Extract the [X, Y] coordinate from the center of the cell holding the provided text.  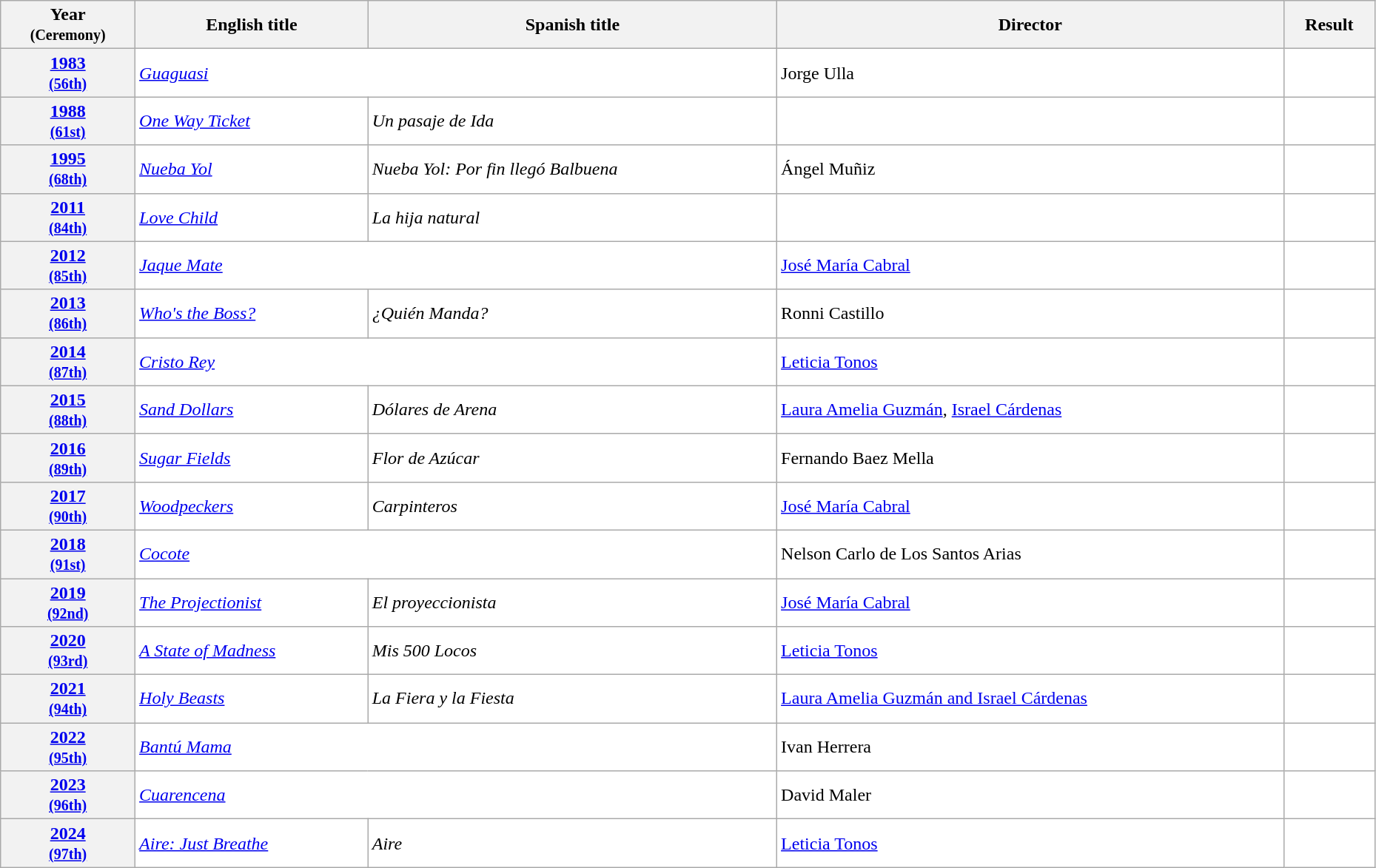
A State of Madness [252, 651]
1988(61st) [68, 121]
El proyeccionista [572, 602]
Nueba Yol: Por fin llegó Balbuena [572, 169]
Aire: Just Breathe [252, 844]
Dólares de Arena [572, 410]
Guaguasi [456, 73]
Carpinteros [572, 506]
Sand Dollars [252, 410]
1983(56th) [68, 73]
Year(Ceremony) [68, 25]
Cristo Rey [456, 361]
2014(87th) [68, 361]
2016(89th) [68, 457]
Mis 500 Locos [572, 651]
English title [252, 25]
Woodpeckers [252, 506]
One Way Ticket [252, 121]
La hija natural [572, 218]
Sugar Fields [252, 457]
2022(95th) [68, 747]
Laura Amelia Guzmán and Israel Cárdenas [1030, 699]
The Projectionist [252, 602]
Un pasaje de Ida [572, 121]
2015(88th) [68, 410]
Ivan Herrera [1030, 747]
Nueba Yol [252, 169]
2011(84th) [68, 218]
Fernando Baez Mella [1030, 457]
Cuarencena [456, 795]
Ronni Castillo [1030, 314]
Result [1329, 25]
Ángel Muñiz [1030, 169]
Laura Amelia Guzmán, Israel Cárdenas [1030, 410]
2013(86th) [68, 314]
2020(93rd) [68, 651]
2018(91st) [68, 554]
Aire [572, 844]
2012(85th) [68, 265]
La Fiera y la Fiesta [572, 699]
¿Quién Manda? [572, 314]
Director [1030, 25]
Who's the Boss? [252, 314]
Love Child [252, 218]
David Maler [1030, 795]
Jorge Ulla [1030, 73]
Holy Beasts [252, 699]
Nelson Carlo de Los Santos Arias [1030, 554]
Spanish title [572, 25]
Flor de Azúcar [572, 457]
2019(92nd) [68, 602]
1995(68th) [68, 169]
2017(90th) [68, 506]
Bantú Mama [456, 747]
2024(97th) [68, 844]
Jaque Mate [456, 265]
Cocote [456, 554]
2023(96th) [68, 795]
2021(94th) [68, 699]
